Search for the cell housing the specified text and yield its [x, y] center coordinate. 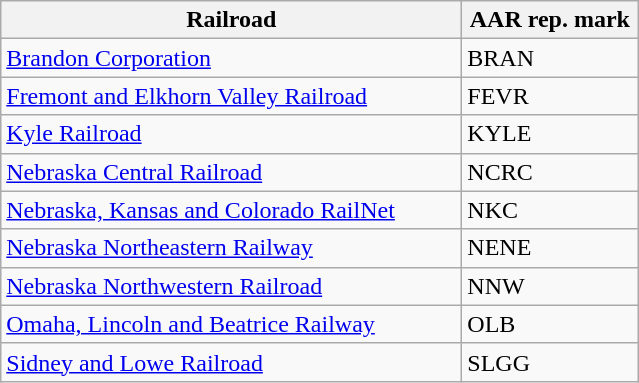
BRAN [550, 58]
KYLE [550, 134]
AAR rep. mark [550, 20]
Nebraska Central Railroad [232, 172]
OLB [550, 324]
Omaha, Lincoln and Beatrice Railway [232, 324]
Sidney and Lowe Railroad [232, 362]
Kyle Railroad [232, 134]
SLGG [550, 362]
NNW [550, 286]
Nebraska, Kansas and Colorado RailNet [232, 210]
Fremont and Elkhorn Valley Railroad [232, 96]
NKC [550, 210]
NENE [550, 248]
Brandon Corporation [232, 58]
NCRC [550, 172]
Nebraska Northeastern Railway [232, 248]
Nebraska Northwestern Railroad [232, 286]
Railroad [232, 20]
FEVR [550, 96]
